Search for the cell housing the specified text and yield its (x, y) center coordinate. 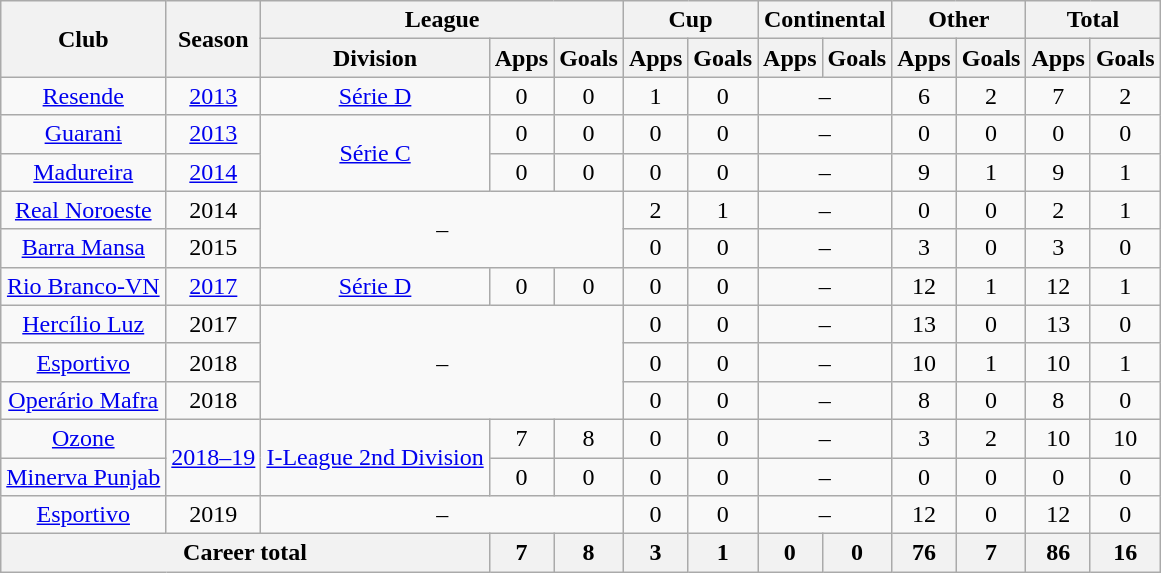
6 (924, 96)
Minerva Punjab (84, 477)
Total (1093, 20)
I-League 2nd Division (375, 457)
86 (1058, 553)
Ozone (84, 438)
Continental (825, 20)
Career total (245, 553)
Hercílio Luz (84, 324)
Guarani (84, 134)
Division (375, 58)
Cup (690, 20)
Season (214, 39)
Resende (84, 96)
Other (959, 20)
Club (84, 39)
16 (1125, 553)
Barra Mansa (84, 248)
2018–19 (214, 457)
76 (924, 553)
Madureira (84, 172)
2015 (214, 248)
Real Noroeste (84, 210)
League (442, 20)
Operário Mafra (84, 400)
Série C (375, 153)
2019 (214, 515)
Rio Branco-VN (84, 286)
